Detect which cell encompasses the target text, then output its [x, y] center coordinate. 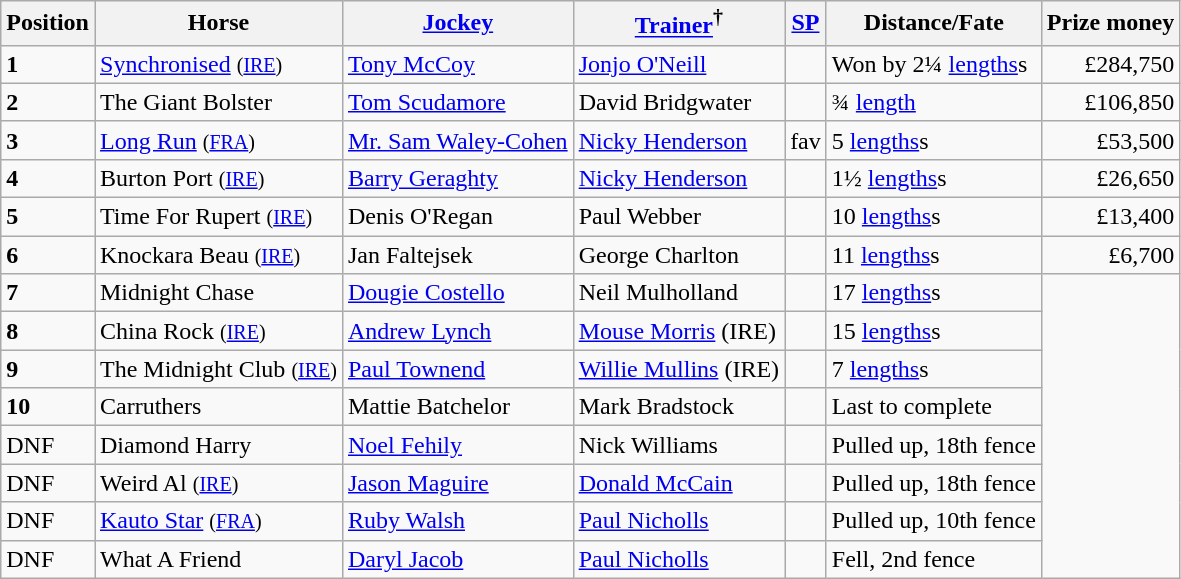
15 lengthss [934, 331]
8 [48, 331]
£106,850 [1110, 102]
Mouse Morris (IRE) [678, 331]
George Charlton [678, 255]
1 [48, 64]
The Midnight Club (IRE) [218, 369]
¾ length [934, 102]
Pulled up, 10th fence [934, 521]
Jonjo O'Neill [678, 64]
Prize money [1110, 24]
£26,650 [1110, 178]
Jan Faltejsek [458, 255]
11 lengthss [934, 255]
5 [48, 217]
Willie Mullins (IRE) [678, 369]
10 lengthss [934, 217]
£6,700 [1110, 255]
Tom Scudamore [458, 102]
Knockara Beau (IRE) [218, 255]
David Bridgwater [678, 102]
1½ lengthss [934, 178]
Mr. Sam Waley-Cohen [458, 140]
Neil Mulholland [678, 293]
Mark Bradstock [678, 407]
Time For Rupert (IRE) [218, 217]
Distance/Fate [934, 24]
Diamond Harry [218, 445]
Kauto Star (FRA) [218, 521]
Jason Maguire [458, 483]
7 lengthss [934, 369]
Ruby Walsh [458, 521]
Barry Geraghty [458, 178]
7 [48, 293]
Burton Port (IRE) [218, 178]
10 [48, 407]
fav [806, 140]
Trainer† [678, 24]
3 [48, 140]
9 [48, 369]
Tony McCoy [458, 64]
Mattie Batchelor [458, 407]
£13,400 [1110, 217]
6 [48, 255]
Dougie Costello [458, 293]
What A Friend [218, 559]
£53,500 [1110, 140]
2 [48, 102]
Daryl Jacob [458, 559]
5 lengthss [934, 140]
Horse [218, 24]
SP [806, 24]
China Rock (IRE) [218, 331]
Synchronised (IRE) [218, 64]
Jockey [458, 24]
17 lengthss [934, 293]
Noel Fehily [458, 445]
Long Run (FRA) [218, 140]
Last to complete [934, 407]
Nick Williams [678, 445]
Position [48, 24]
Fell, 2nd fence [934, 559]
4 [48, 178]
Donald McCain [678, 483]
Won by 2¼ lengthss [934, 64]
Paul Webber [678, 217]
£284,750 [1110, 64]
Weird Al (IRE) [218, 483]
Midnight Chase [218, 293]
The Giant Bolster [218, 102]
Denis O'Regan [458, 217]
Paul Townend [458, 369]
Andrew Lynch [458, 331]
Carruthers [218, 407]
